Locate the cell with the specified text and output its [X, Y] center coordinate. 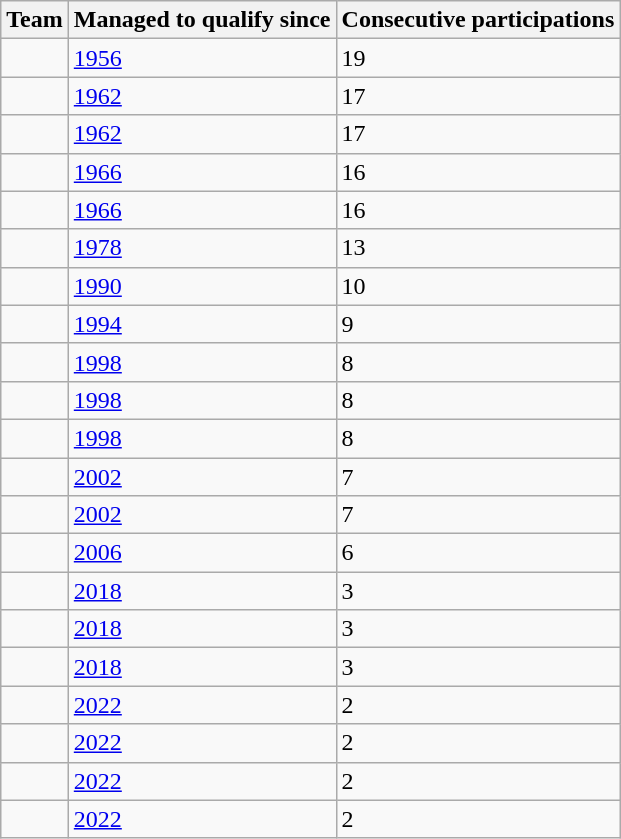
9 [478, 324]
Managed to qualify since [202, 20]
19 [478, 58]
10 [478, 286]
1978 [202, 248]
1990 [202, 286]
2006 [202, 553]
Consecutive participations [478, 20]
13 [478, 248]
1956 [202, 58]
1994 [202, 324]
6 [478, 553]
Team [35, 20]
